Provide the [X, Y] coordinate of the cell's center where the given text is located.  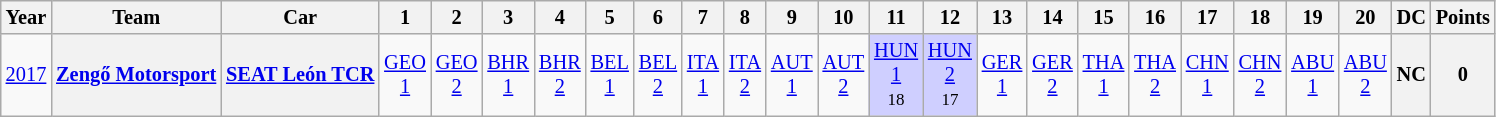
ABU1 [1312, 75]
Zengő Motorsport [136, 75]
THA1 [1104, 75]
BEL1 [610, 75]
HUN217 [950, 75]
4 [560, 17]
3 [508, 17]
1 [405, 17]
ITA2 [745, 75]
CHN2 [1260, 75]
2 [457, 17]
GER1 [1002, 75]
DC [1412, 17]
20 [1366, 17]
SEAT León TCR [300, 75]
Year [26, 17]
THA2 [1155, 75]
Car [300, 17]
7 [703, 17]
11 [896, 17]
ITA1 [703, 75]
5 [610, 17]
8 [745, 17]
18 [1260, 17]
17 [1208, 17]
0 [1463, 75]
10 [844, 17]
2017 [26, 75]
12 [950, 17]
BHR1 [508, 75]
AUT1 [792, 75]
Points [1463, 17]
ABU2 [1366, 75]
CHN1 [1208, 75]
9 [792, 17]
14 [1052, 17]
BEL2 [658, 75]
BHR2 [560, 75]
16 [1155, 17]
AUT2 [844, 75]
19 [1312, 17]
15 [1104, 17]
Team [136, 17]
NC [1412, 75]
6 [658, 17]
13 [1002, 17]
HUN118 [896, 75]
GEO1 [405, 75]
GER2 [1052, 75]
GEO2 [457, 75]
